Determine the [x, y] coordinate at the center of the cell enclosing the given text.  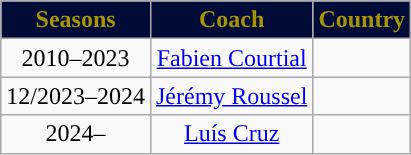
2010–2023 [76, 58]
12/2023–2024 [76, 96]
Jérémy Roussel [231, 96]
Fabien Courtial [231, 58]
Coach [231, 20]
Seasons [76, 20]
2024– [76, 134]
Luís Cruz [231, 134]
Country [362, 20]
